Pinpoint the cell where the given text exists, returning its (X, Y) midpoint coordinate. 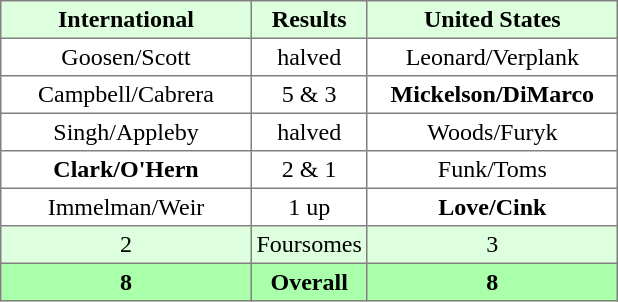
Overall (309, 282)
5 & 3 (309, 95)
Funk/Toms (492, 170)
2 (126, 245)
Clark/O'Hern (126, 170)
Leonard/Verplank (492, 57)
Love/Cink (492, 207)
Goosen/Scott (126, 57)
1 up (309, 207)
Mickelson/DiMarco (492, 95)
United States (492, 20)
Foursomes (309, 245)
Singh/Appleby (126, 132)
2 & 1 (309, 170)
3 (492, 245)
International (126, 20)
Results (309, 20)
Immelman/Weir (126, 207)
Woods/Furyk (492, 132)
Campbell/Cabrera (126, 95)
